Search for the cell housing the specified text and yield its [X, Y] center coordinate. 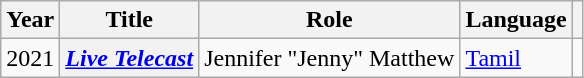
2021 [30, 58]
Role [330, 20]
Language [516, 20]
Jennifer "Jenny" Matthew [330, 58]
Live Telecast [130, 58]
Year [30, 20]
Tamil [516, 58]
Title [130, 20]
